Output the (X, Y) coordinate of the center of the cell containing the given text.  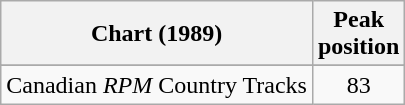
Peakposition (358, 34)
Canadian RPM Country Tracks (157, 85)
Chart (1989) (157, 34)
83 (358, 85)
